Output the [x, y] coordinate of the center of the cell containing the given text.  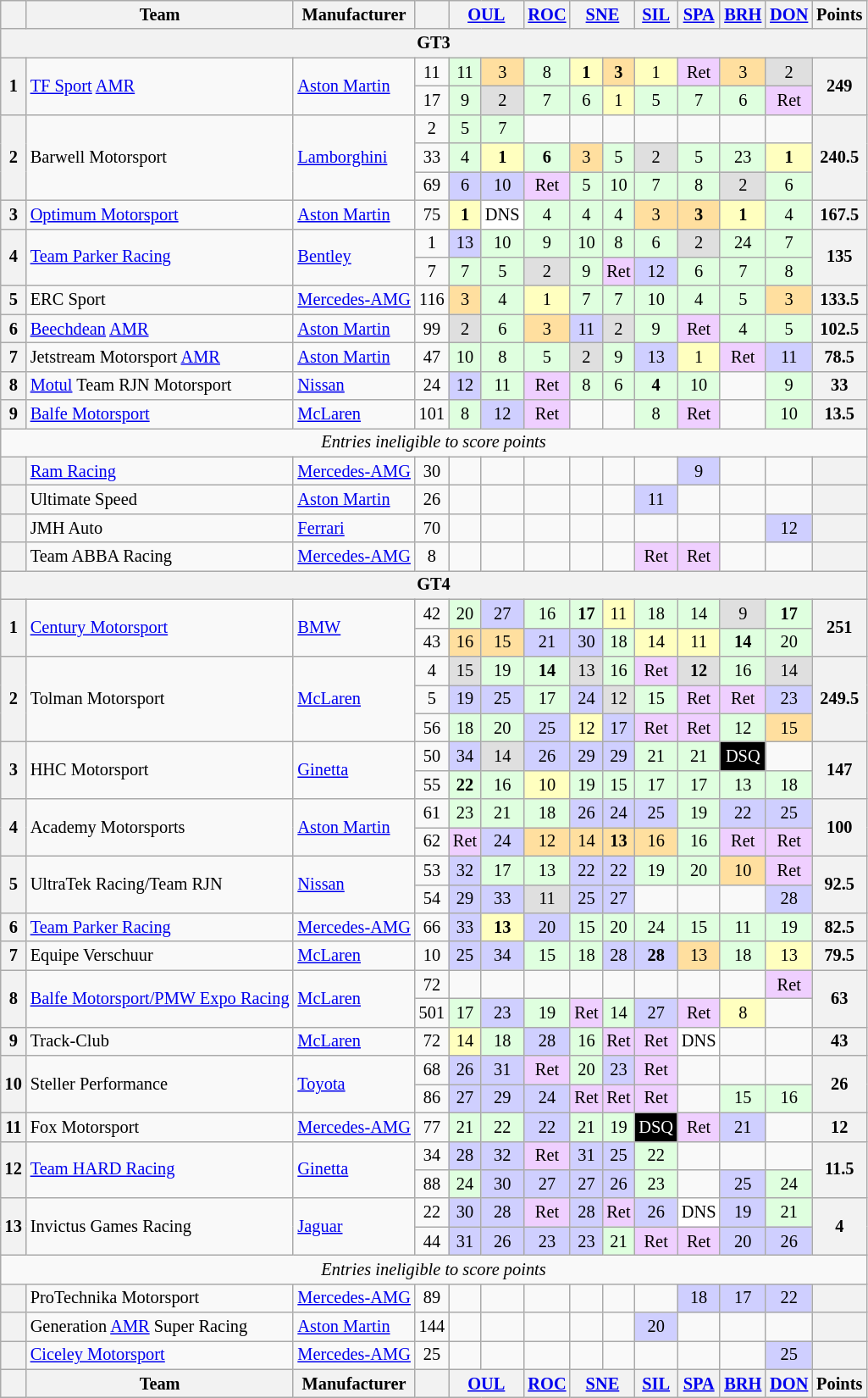
133.5 [839, 300]
88 [432, 1184]
62 [432, 841]
Jetstream Motorsport AMR [160, 357]
167.5 [839, 214]
116 [432, 300]
TF Sport AMR [160, 86]
501 [432, 1012]
54 [432, 899]
ProTechnika Motorsport [160, 1298]
11.5 [839, 1169]
147 [839, 769]
249 [839, 86]
Team HARD Racing [160, 1169]
89 [432, 1298]
Ferrari [354, 528]
99 [432, 329]
75 [432, 214]
69 [432, 186]
144 [432, 1327]
Barwell Motorsport [160, 158]
78.5 [839, 357]
Balfe Motorsport/PMW Expo Racing [160, 998]
42 [432, 613]
Toyota [354, 1085]
Academy Motorsports [160, 827]
Motul Team RJN Motorsport [160, 386]
Jaguar [354, 1227]
44 [432, 1241]
47 [432, 357]
249.5 [839, 698]
Ciceley Motorsport [160, 1355]
77 [432, 1127]
82.5 [839, 927]
UltraTek Racing/Team RJN [160, 885]
50 [432, 756]
ERC Sport [160, 300]
Balfe Motorsport [160, 414]
HHC Motorsport [160, 769]
Track-Club [160, 1041]
70 [432, 528]
101 [432, 414]
63 [839, 998]
135 [839, 258]
79.5 [839, 956]
Century Motorsport [160, 627]
JMH Auto [160, 528]
Lamborghini [354, 158]
86 [432, 1098]
Bentley [354, 258]
13.5 [839, 414]
61 [432, 813]
100 [839, 827]
66 [432, 927]
Equipe Verschuur [160, 956]
Ultimate Speed [160, 499]
BMW [354, 627]
53 [432, 870]
Generation AMR Super Racing [160, 1327]
Team ABBA Racing [160, 557]
Fox Motorsport [160, 1127]
GT4 [434, 585]
68 [432, 1070]
Invictus Games Racing [160, 1227]
56 [432, 728]
Optimum Motorsport [160, 214]
102.5 [839, 329]
55 [432, 785]
Steller Performance [160, 1085]
Tolman Motorsport [160, 698]
GT3 [434, 43]
Beechdean AMR [160, 329]
Ram Racing [160, 471]
251 [839, 627]
240.5 [839, 158]
92.5 [839, 885]
